Search for the cell housing the specified text and yield its [x, y] center coordinate. 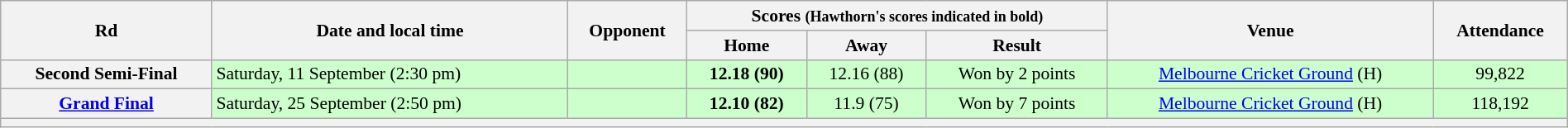
Away [867, 45]
Rd [107, 30]
Second Semi-Final [107, 74]
12.10 (82) [746, 104]
11.9 (75) [867, 104]
Date and local time [390, 30]
Home [746, 45]
99,822 [1500, 74]
Attendance [1500, 30]
Venue [1270, 30]
Grand Final [107, 104]
Scores (Hawthorn's scores indicated in bold) [896, 16]
12.16 (88) [867, 74]
12.18 (90) [746, 74]
Result [1017, 45]
Saturday, 11 September (2:30 pm) [390, 74]
Opponent [628, 30]
Won by 7 points [1017, 104]
118,192 [1500, 104]
Won by 2 points [1017, 74]
Saturday, 25 September (2:50 pm) [390, 104]
